Capture the cell that displays the provided text and extract its (x, y) central coordinate. 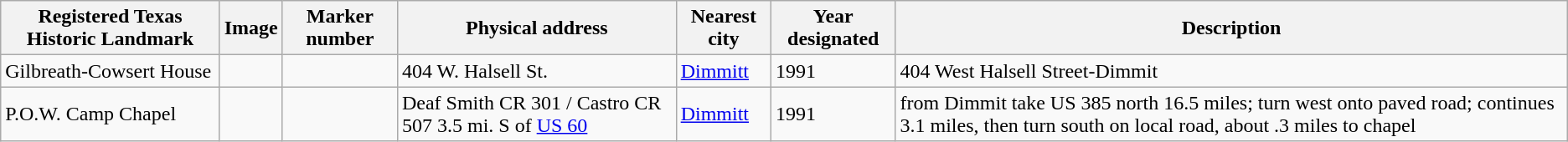
Registered Texas Historic Landmark (111, 28)
404 West Halsell Street-Dimmit (1231, 71)
Description (1231, 28)
Year designated (833, 28)
Physical address (536, 28)
P.O.W. Camp Chapel (111, 114)
from Dimmit take US 385 north 16.5 miles; turn west onto paved road; continues 3.1 miles, then turn south on local road, about .3 miles to chapel (1231, 114)
Deaf Smith CR 301 / Castro CR 507 3.5 mi. S of US 60 (536, 114)
Marker number (340, 28)
Image (251, 28)
Nearest city (724, 28)
404 W. Halsell St. (536, 71)
Gilbreath-Cowsert House (111, 71)
